Extract the [X, Y] coordinate from the center of the cell holding the provided text.  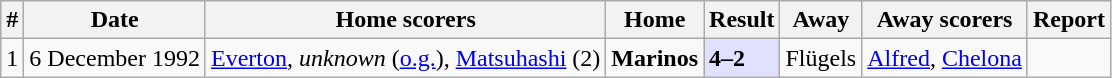
Away scorers [945, 20]
Away [821, 20]
Marinos [655, 58]
Everton, unknown (o.g.), Matsuhashi (2) [405, 58]
# [12, 20]
1 [12, 58]
Report [1068, 20]
Home scorers [405, 20]
4–2 [742, 58]
Home [655, 20]
6 December 1992 [115, 58]
Flügels [821, 58]
Alfred, Chelona [945, 58]
Date [115, 20]
Result [742, 20]
